Extract the [X, Y] coordinate from the center of the cell holding the provided text.  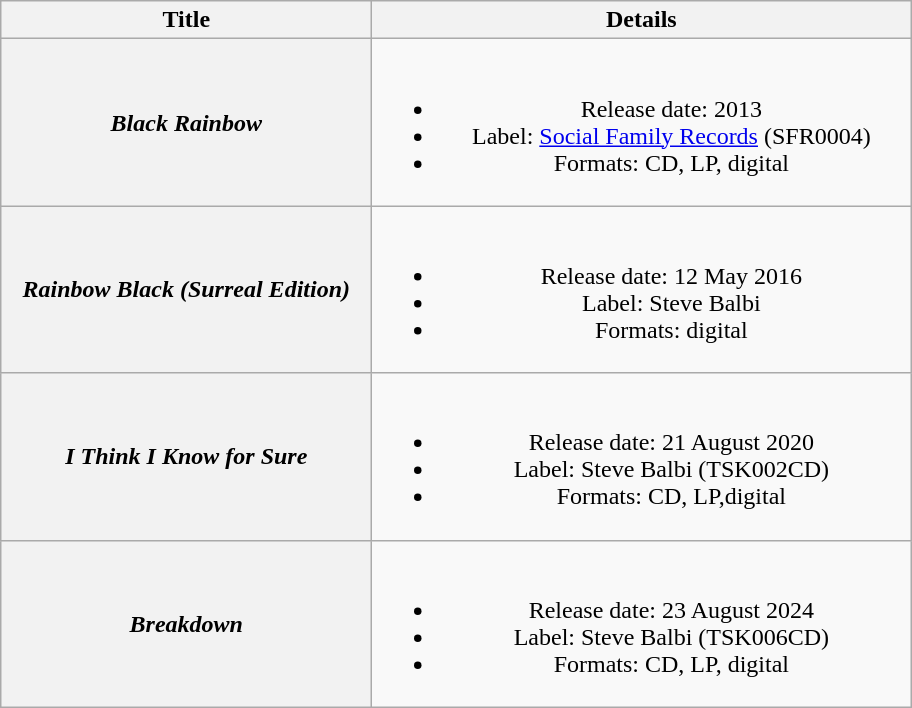
Details [642, 20]
Breakdown [186, 624]
Release date: 12 May 2016Label: Steve BalbiFormats: digital [642, 290]
Release date: 2013Label: Social Family Records (SFR0004)Formats: CD, LP, digital [642, 122]
Rainbow Black (Surreal Edition) [186, 290]
I Think I Know for Sure [186, 456]
Black Rainbow [186, 122]
Release date: 21 August 2020Label: Steve Balbi (TSK002CD)Formats: CD, LP,digital [642, 456]
Release date: 23 August 2024Label: Steve Balbi (TSK006CD)Formats: CD, LP, digital [642, 624]
Title [186, 20]
